Determine the (x, y) coordinate at the center of the cell enclosing the given text.  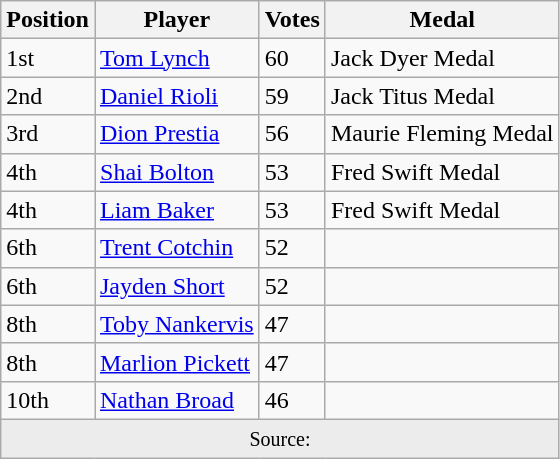
Jayden Short (176, 286)
Maurie Fleming Medal (442, 134)
3rd (48, 134)
Daniel Rioli (176, 96)
60 (292, 58)
Trent Cotchin (176, 248)
Jack Titus Medal (442, 96)
Player (176, 20)
Medal (442, 20)
Tom Lynch (176, 58)
Dion Prestia (176, 134)
Toby Nankervis (176, 324)
Jack Dyer Medal (442, 58)
1st (48, 58)
Marlion Pickett (176, 362)
Shai Bolton (176, 172)
Liam Baker (176, 210)
Source: (280, 438)
59 (292, 96)
Votes (292, 20)
10th (48, 400)
Nathan Broad (176, 400)
Position (48, 20)
2nd (48, 96)
46 (292, 400)
56 (292, 134)
